Return the [X, Y] coordinate for the center point of the cell that contains the specified text.  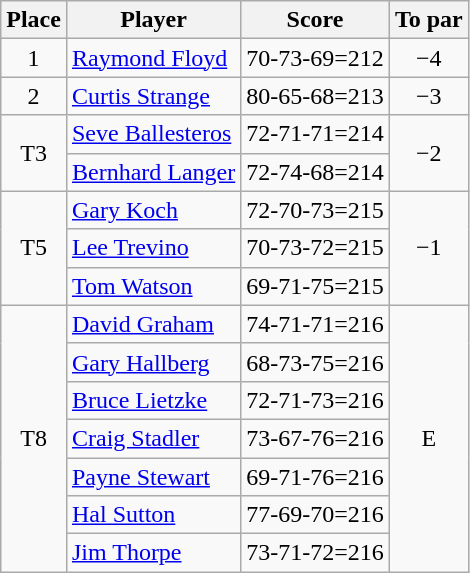
72-71-73=216 [316, 400]
Lee Trevino [153, 248]
−1 [428, 248]
69-71-76=216 [316, 477]
73-67-76=216 [316, 438]
Payne Stewart [153, 477]
80-65-68=213 [316, 96]
72-70-73=215 [316, 210]
T5 [34, 248]
T8 [34, 438]
Score [316, 20]
Bernhard Langer [153, 172]
2 [34, 96]
David Graham [153, 324]
E [428, 438]
70-73-69=212 [316, 58]
77-69-70=216 [316, 515]
Player [153, 20]
72-71-71=214 [316, 134]
68-73-75=216 [316, 362]
Gary Koch [153, 210]
69-71-75=215 [316, 286]
−4 [428, 58]
To par [428, 20]
Seve Ballesteros [153, 134]
Jim Thorpe [153, 553]
Gary Hallberg [153, 362]
Raymond Floyd [153, 58]
−3 [428, 96]
Hal Sutton [153, 515]
Tom Watson [153, 286]
Place [34, 20]
1 [34, 58]
−2 [428, 153]
T3 [34, 153]
70-73-72=215 [316, 248]
74-71-71=216 [316, 324]
Craig Stadler [153, 438]
Bruce Lietzke [153, 400]
72-74-68=214 [316, 172]
Curtis Strange [153, 96]
73-71-72=216 [316, 553]
